Output the [x, y] coordinate of the center of the cell containing the given text.  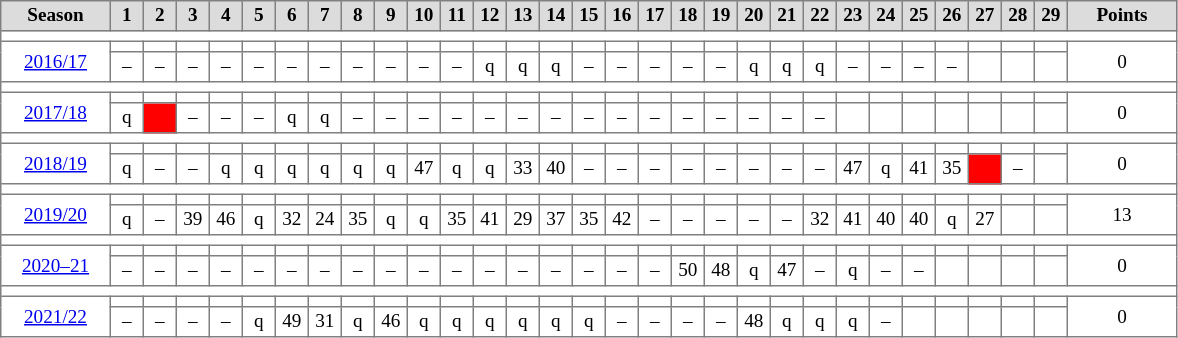
2017/18 [56, 112]
15 [588, 16]
31 [324, 322]
16 [622, 16]
33 [522, 169]
21 [786, 16]
2021/22 [56, 316]
17 [654, 16]
18 [688, 16]
42 [622, 220]
3 [192, 16]
6 [292, 16]
25 [918, 16]
1 [126, 16]
4 [226, 16]
2018/19 [56, 163]
19 [720, 16]
10 [424, 16]
49 [292, 322]
Season [56, 16]
8 [358, 16]
7 [324, 16]
50 [688, 271]
2019/20 [56, 214]
11 [456, 16]
37 [556, 220]
20 [754, 16]
22 [820, 16]
2020–21 [56, 265]
39 [192, 220]
28 [1018, 16]
2 [160, 16]
14 [556, 16]
26 [952, 16]
12 [490, 16]
23 [852, 16]
5 [258, 16]
2016/17 [56, 61]
9 [390, 16]
Points [1122, 16]
